Capture the cell that displays the provided text and extract its (X, Y) central coordinate. 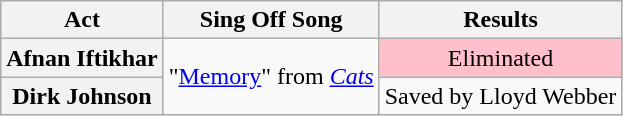
Afnan Iftikhar (82, 58)
Results (500, 20)
Act (82, 20)
"Memory" from Cats (271, 77)
Eliminated (500, 58)
Sing Off Song (271, 20)
Dirk Johnson (82, 96)
Saved by Lloyd Webber (500, 96)
